Search for the cell housing the specified text and yield its [x, y] center coordinate. 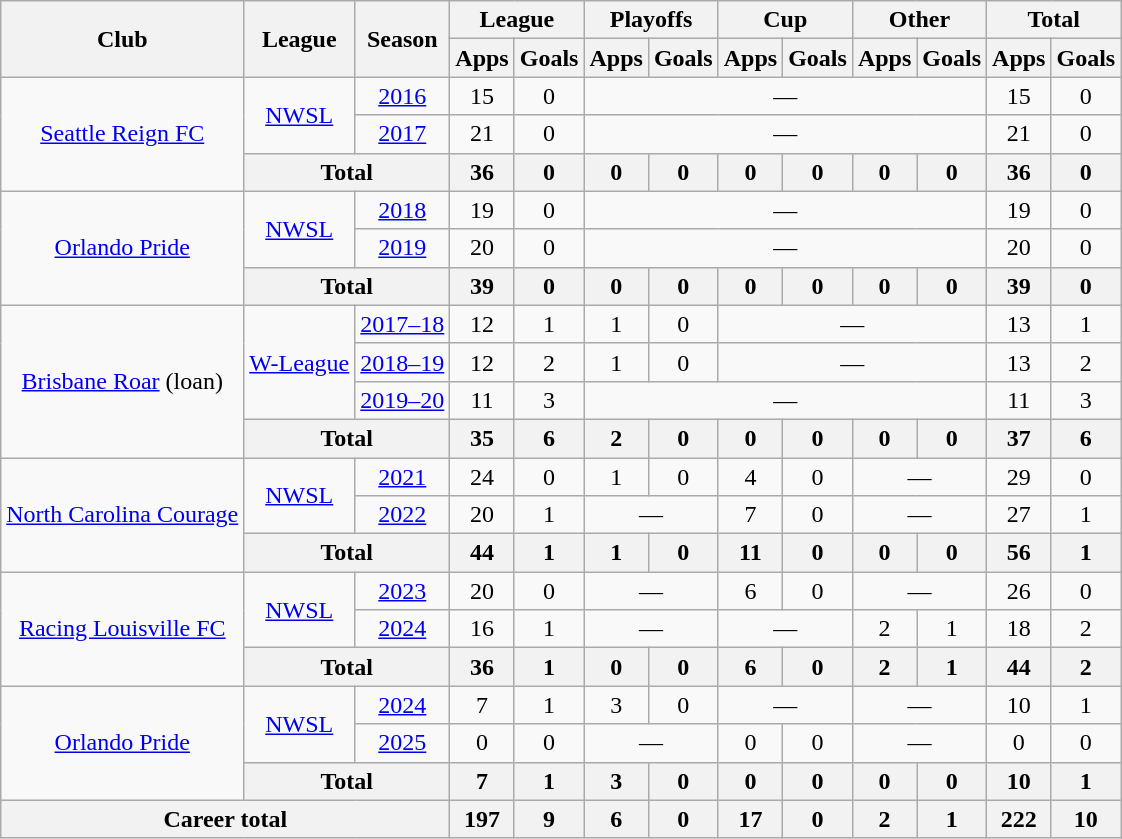
Racing Louisville FC [122, 629]
27 [1019, 515]
Playoffs [651, 20]
2017 [402, 134]
37 [1019, 438]
Career total [226, 819]
24 [482, 477]
17 [750, 819]
2016 [402, 96]
2021 [402, 477]
26 [1019, 591]
Club [122, 39]
Brisbane Roar (loan) [122, 381]
2019 [402, 248]
2018–19 [402, 362]
Cup [785, 20]
2022 [402, 515]
2019–20 [402, 400]
9 [549, 819]
2017–18 [402, 324]
197 [482, 819]
Season [402, 39]
56 [1019, 553]
29 [1019, 477]
2023 [402, 591]
222 [1019, 819]
W-League [300, 362]
18 [1019, 629]
4 [750, 477]
16 [482, 629]
2025 [402, 743]
Seattle Reign FC [122, 134]
North Carolina Courage [122, 515]
Other [919, 20]
35 [482, 438]
2018 [402, 210]
